Extract the [X, Y] coordinate from the center of the cell holding the provided text.  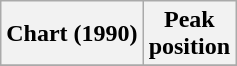
Chart (1990) [72, 34]
Peakposition [189, 34]
